Identify which cell holds the provided text, then report its [X, Y] central coordinate. 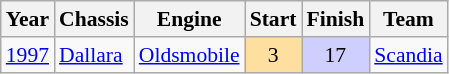
1997 [28, 55]
Scandia [408, 55]
17 [336, 55]
Chassis [94, 19]
Start [274, 19]
3 [274, 55]
Engine [190, 19]
Oldsmobile [190, 55]
Year [28, 19]
Dallara [94, 55]
Team [408, 19]
Finish [336, 19]
